From the cell containing the given text, extract its center point as (x, y) coordinate. 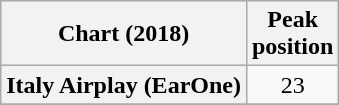
23 (292, 85)
Chart (2018) (124, 34)
Italy Airplay (EarOne) (124, 85)
Peakposition (292, 34)
